From the cell containing the given text, extract its center point as [x, y] coordinate. 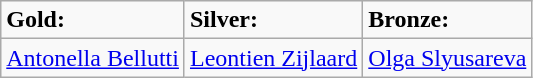
Leontien Zijlaard [273, 58]
Gold: [93, 20]
Silver: [273, 20]
Antonella Bellutti [93, 58]
Bronze: [448, 20]
Olga Slyusareva [448, 58]
